Pinpoint the cell where the given text exists, returning its [X, Y] midpoint coordinate. 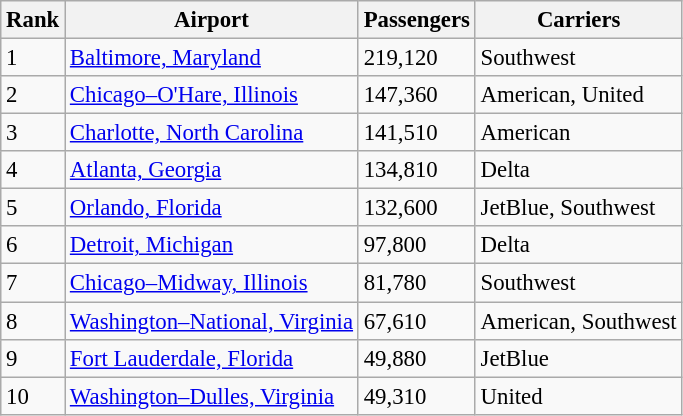
134,810 [416, 170]
Detroit, Michigan [212, 245]
1 [33, 58]
147,360 [416, 95]
Atlanta, Georgia [212, 170]
4 [33, 170]
Carriers [578, 20]
10 [33, 396]
Passengers [416, 20]
Baltimore, Maryland [212, 58]
Airport [212, 20]
2 [33, 95]
141,510 [416, 133]
6 [33, 245]
United [578, 396]
Orlando, Florida [212, 208]
Washington–National, Virginia [212, 321]
Fort Lauderdale, Florida [212, 358]
American, United [578, 95]
9 [33, 358]
3 [33, 133]
7 [33, 283]
Chicago–Midway, Illinois [212, 283]
97,800 [416, 245]
Charlotte, North Carolina [212, 133]
132,600 [416, 208]
JetBlue, Southwest [578, 208]
67,610 [416, 321]
8 [33, 321]
Chicago–O'Hare, Illinois [212, 95]
Rank [33, 20]
Washington–Dulles, Virginia [212, 396]
American [578, 133]
5 [33, 208]
49,310 [416, 396]
81,780 [416, 283]
American, Southwest [578, 321]
49,880 [416, 358]
219,120 [416, 58]
JetBlue [578, 358]
